Detect which cell encompasses the target text, then output its [X, Y] center coordinate. 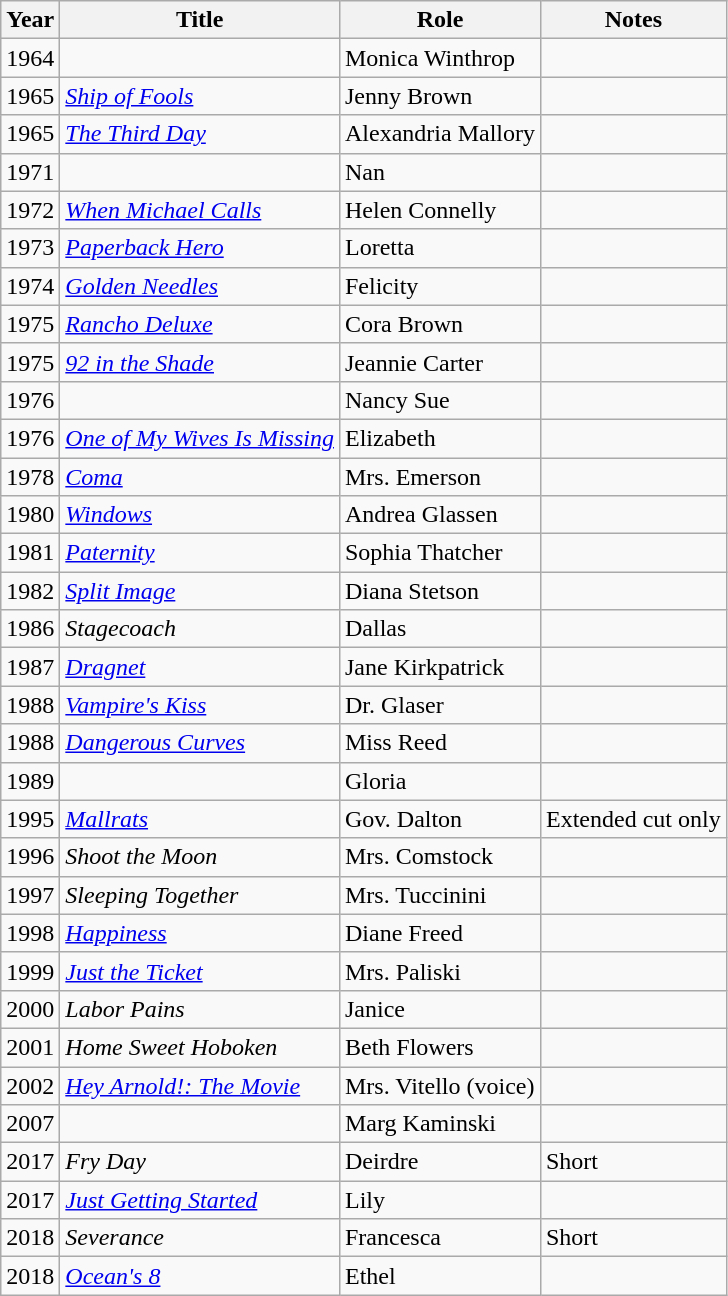
2000 [30, 1009]
1987 [30, 667]
Rancho Deluxe [200, 324]
Just the Ticket [200, 971]
1971 [30, 172]
Mrs. Emerson [440, 477]
Dangerous Curves [200, 743]
Severance [200, 1238]
1998 [30, 933]
Mrs. Comstock [440, 857]
Janice [440, 1009]
Francesca [440, 1238]
Diane Freed [440, 933]
Miss Reed [440, 743]
Helen Connelly [440, 210]
2001 [30, 1047]
1982 [30, 591]
Windows [200, 515]
Gov. Dalton [440, 819]
Sleeping Together [200, 895]
Mrs. Vitello (voice) [440, 1085]
Cora Brown [440, 324]
Diana Stetson [440, 591]
Ethel [440, 1276]
Elizabeth [440, 438]
Jeannie Carter [440, 362]
Year [30, 20]
Stagecoach [200, 629]
Vampire's Kiss [200, 705]
1973 [30, 248]
1996 [30, 857]
Notes [633, 20]
Marg Kaminski [440, 1124]
2007 [30, 1124]
Ship of Fools [200, 96]
Dragnet [200, 667]
Split Image [200, 591]
Hey Arnold!: The Movie [200, 1085]
Happiness [200, 933]
1981 [30, 553]
1964 [30, 58]
Jane Kirkpatrick [440, 667]
Paternity [200, 553]
Felicity [440, 286]
Nan [440, 172]
Alexandria Mallory [440, 134]
Deirdre [440, 1162]
One of My Wives Is Missing [200, 438]
Dallas [440, 629]
Home Sweet Hoboken [200, 1047]
1989 [30, 781]
The Third Day [200, 134]
Jenny Brown [440, 96]
Andrea Glassen [440, 515]
Shoot the Moon [200, 857]
Title [200, 20]
Mrs. Tuccinini [440, 895]
Coma [200, 477]
Gloria [440, 781]
Dr. Glaser [440, 705]
Fry Day [200, 1162]
Golden Needles [200, 286]
Nancy Sue [440, 400]
92 in the Shade [200, 362]
Lily [440, 1200]
1999 [30, 971]
1974 [30, 286]
When Michael Calls [200, 210]
Mallrats [200, 819]
Sophia Thatcher [440, 553]
Just Getting Started [200, 1200]
1980 [30, 515]
1986 [30, 629]
2002 [30, 1085]
Loretta [440, 248]
Paperback Hero [200, 248]
1995 [30, 819]
Beth Flowers [440, 1047]
Mrs. Paliski [440, 971]
1978 [30, 477]
Ocean's 8 [200, 1276]
Extended cut only [633, 819]
Labor Pains [200, 1009]
Role [440, 20]
Monica Winthrop [440, 58]
1997 [30, 895]
1972 [30, 210]
